Find where the given text appears and provide that cell's center as (X, Y) coordinate. 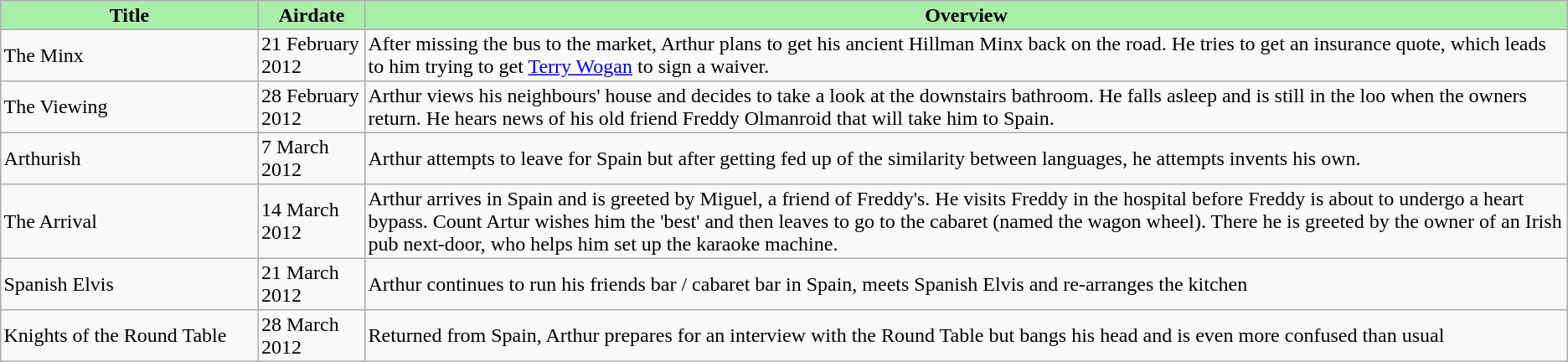
7 March 2012 (312, 158)
14 March 2012 (312, 221)
Arthur attempts to leave for Spain but after getting fed up of the similarity between languages, he attempts invents his own. (967, 158)
Airdate (312, 15)
Knights of the Round Table (130, 336)
Returned from Spain, Arthur prepares for an interview with the Round Table but bangs his head and is even more confused than usual (967, 336)
Overview (967, 15)
Title (130, 15)
The Arrival (130, 221)
The Minx (130, 55)
21 February 2012 (312, 55)
The Viewing (130, 107)
28 March 2012 (312, 336)
Arthurish (130, 158)
Spanish Elvis (130, 284)
21 March 2012 (312, 284)
28 February 2012 (312, 107)
Arthur continues to run his friends bar / cabaret bar in Spain, meets Spanish Elvis and re-arranges the kitchen (967, 284)
